Locate the cell with the specified text and output its (X, Y) center coordinate. 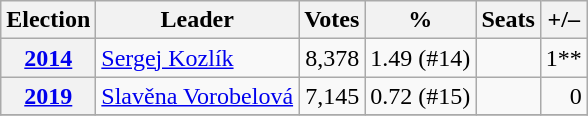
+/– (564, 20)
Leader (198, 20)
1** (564, 58)
0.72 (#15) (420, 96)
Sergej Kozlík (198, 58)
Seats (508, 20)
Votes (332, 20)
2019 (48, 96)
2014 (48, 58)
% (420, 20)
0 (564, 96)
7,145 (332, 96)
Election (48, 20)
8,378 (332, 58)
1.49 (#14) (420, 58)
Slavěna Vorobelová (198, 96)
